Output the (X, Y) coordinate of the center of the cell containing the given text.  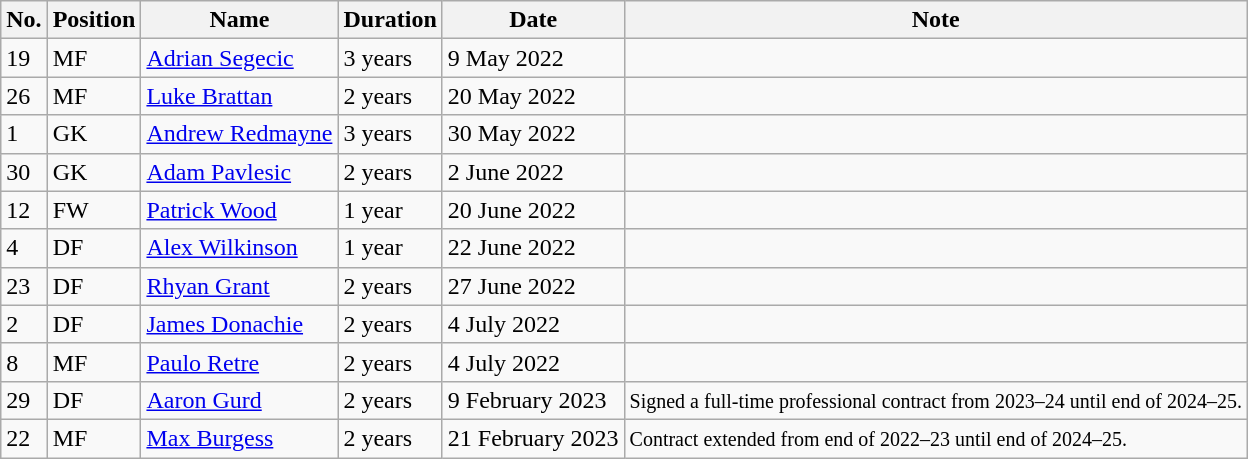
30 (24, 172)
Adrian Segecic (240, 58)
30 May 2022 (533, 134)
Signed a full-time professional contract from 2023–24 until end of 2024–25. (936, 400)
Position (94, 20)
19 (24, 58)
27 June 2022 (533, 286)
Adam Pavlesic (240, 172)
FW (94, 210)
22 June 2022 (533, 248)
9 February 2023 (533, 400)
Patrick Wood (240, 210)
Aaron Gurd (240, 400)
2 June 2022 (533, 172)
4 (24, 248)
29 (24, 400)
Max Burgess (240, 438)
Andrew Redmayne (240, 134)
Luke Brattan (240, 96)
20 May 2022 (533, 96)
12 (24, 210)
Duration (390, 20)
8 (24, 362)
9 May 2022 (533, 58)
Paulo Retre (240, 362)
20 June 2022 (533, 210)
21 February 2023 (533, 438)
1 (24, 134)
2 (24, 324)
Note (936, 20)
23 (24, 286)
Name (240, 20)
Rhyan Grant (240, 286)
No. (24, 20)
22 (24, 438)
Alex Wilkinson (240, 248)
Contract extended from end of 2022–23 until end of 2024–25. (936, 438)
James Donachie (240, 324)
26 (24, 96)
Date (533, 20)
